Detect which cell encompasses the target text, then output its (X, Y) center coordinate. 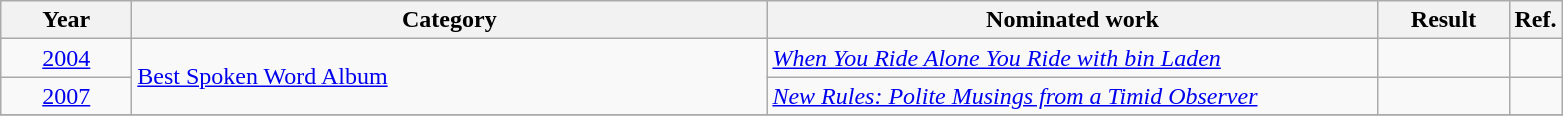
Ref. (1536, 20)
When You Ride Alone You Ride with bin Laden (1072, 58)
Category (450, 20)
Nominated work (1072, 20)
Best Spoken Word Album (450, 77)
Year (66, 20)
Result (1444, 20)
2004 (66, 58)
New Rules: Polite Musings from a Timid Observer (1072, 96)
2007 (66, 96)
